Locate the cell with the specified text and output its (x, y) center coordinate. 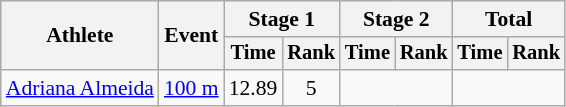
Total (508, 19)
5 (311, 88)
Adriana Almeida (80, 88)
Event (192, 36)
12.89 (254, 88)
Athlete (80, 36)
Stage 2 (396, 19)
100 m (192, 88)
Stage 1 (282, 19)
